For the text-containing cell, return its midpoint in [x, y] coordinate format. 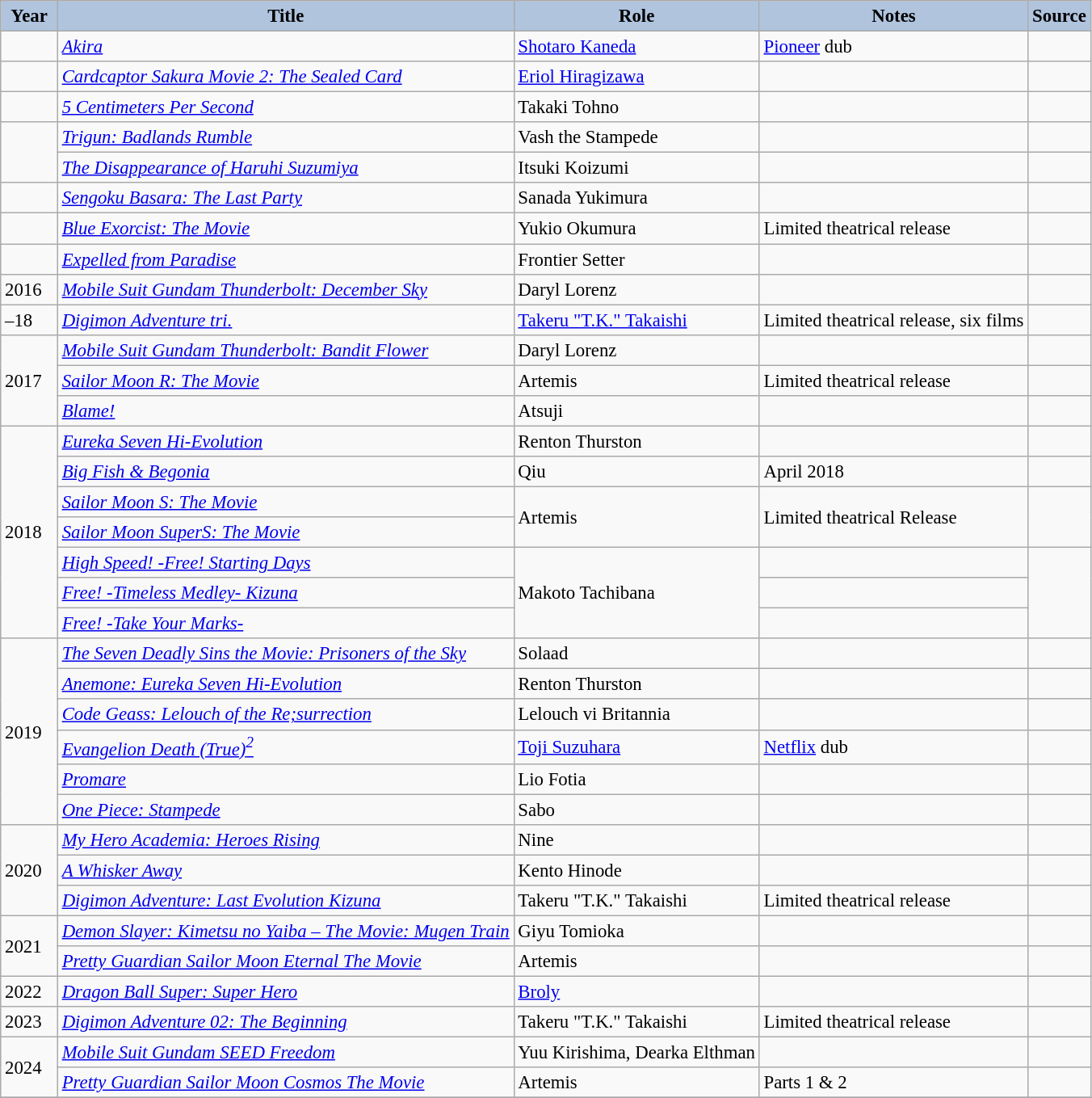
Akira [286, 47]
My Hero Academia: Heroes Rising [286, 840]
Limited theatrical Release [893, 517]
Mobile Suit Gundam Thunderbolt: December Sky [286, 289]
Sailor Moon S: The Movie [286, 502]
2024 [29, 1068]
Role [636, 16]
One Piece: Stampede [286, 810]
Digimon Adventure tri. [286, 320]
Limited theatrical release, six films [893, 320]
A Whisker Away [286, 870]
Toji Suzuhara [636, 747]
Anemone: Eureka Seven Hi-Evolution [286, 684]
2021 [29, 945]
2023 [29, 1022]
Blue Exorcist: The Movie [286, 229]
Trigun: Badlands Rumble [286, 137]
Expelled from Paradise [286, 259]
Sailor Moon R: The Movie [286, 381]
Frontier Setter [636, 259]
Digimon Adventure 02: The Beginning [286, 1022]
Title [286, 16]
2017 [29, 380]
Digimon Adventure: Last Evolution Kizuna [286, 901]
Pretty Guardian Sailor Moon Cosmos The Movie [286, 1083]
Mobile Suit Gundam Thunderbolt: Bandit Flower [286, 350]
Qiu [636, 472]
Itsuki Koizumi [636, 168]
Makoto Tachibana [636, 593]
Source [1060, 16]
Lelouch vi Britannia [636, 715]
Mobile Suit Gundam SEED Freedom [286, 1053]
Sailor Moon SuperS: The Movie [286, 532]
Parts 1 & 2 [893, 1083]
–18 [29, 320]
Sanada Yukimura [636, 198]
2019 [29, 731]
Shotaro Kaneda [636, 47]
Demon Slayer: Kimetsu no Yaiba – The Movie: Mugen Train [286, 931]
Free! -Timeless Medley- Kizuna [286, 593]
2022 [29, 992]
Free! -Take Your Marks- [286, 624]
Code Geass: Lelouch of the Re;surrection [286, 715]
Yukio Okumura [636, 229]
Giyu Tomioka [636, 931]
Pioneer dub [893, 47]
Nine [636, 840]
Blame! [286, 411]
Dragon Ball Super: Super Hero [286, 992]
Evangelion Death (True)2 [286, 747]
High Speed! -Free! Starting Days [286, 563]
2020 [29, 871]
Eureka Seven Hi-Evolution [286, 441]
Broly [636, 992]
Year [29, 16]
Kento Hinode [636, 870]
Eriol Hiragizawa [636, 77]
Promare [286, 779]
2018 [29, 532]
5 Centimeters Per Second [286, 107]
Sabo [636, 810]
Atsuji [636, 411]
The Disappearance of Haruhi Suzumiya [286, 168]
Takaki Tohno [636, 107]
The Seven Deadly Sins the Movie: Prisoners of the Sky [286, 654]
Solaad [636, 654]
2016 [29, 289]
Vash the Stampede [636, 137]
Lio Fotia [636, 779]
Big Fish & Begonia [286, 472]
Yuu Kirishima, Dearka Elthman [636, 1053]
Netflix dub [893, 747]
Notes [893, 16]
April 2018 [893, 472]
Cardcaptor Sakura Movie 2: The Sealed Card [286, 77]
Sengoku Basara: The Last Party [286, 198]
Pretty Guardian Sailor Moon Eternal The Movie [286, 961]
